Identify which cell holds the provided text, then report its (X, Y) central coordinate. 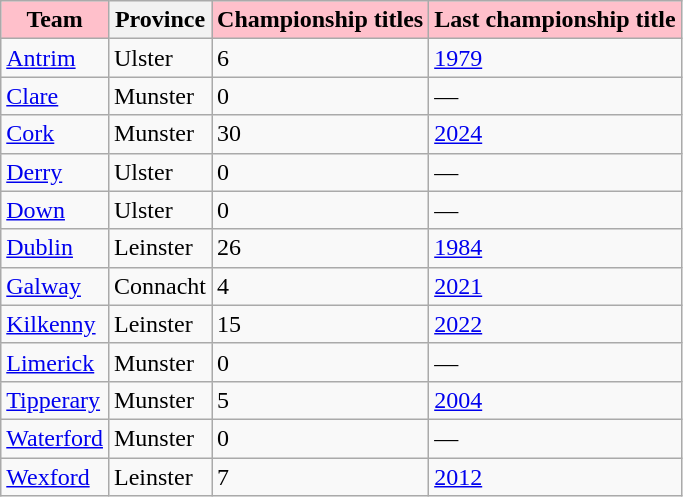
Antrim (55, 58)
15 (320, 324)
Galway (55, 286)
Kilkenny (55, 324)
2021 (555, 286)
26 (320, 248)
Championship titles (320, 20)
Waterford (55, 438)
2012 (555, 477)
7 (320, 477)
5 (320, 400)
Cork (55, 134)
2004 (555, 400)
6 (320, 58)
1984 (555, 248)
Tipperary (55, 400)
30 (320, 134)
Dublin (55, 248)
Clare (55, 96)
Limerick (55, 362)
4 (320, 286)
2022 (555, 324)
Connacht (160, 286)
Down (55, 210)
Team (55, 20)
2024 (555, 134)
Derry (55, 172)
Province (160, 20)
Last championship title (555, 20)
1979 (555, 58)
Wexford (55, 477)
